Search for the cell housing the specified text and yield its (x, y) center coordinate. 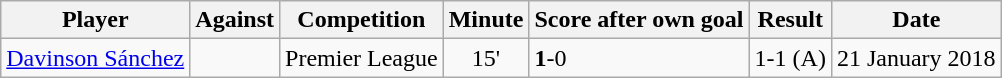
15' (486, 58)
Against (235, 20)
Minute (486, 20)
Davinson Sánchez (96, 58)
1-0 (639, 58)
21 January 2018 (916, 58)
Premier League (362, 58)
Score after own goal (639, 20)
Player (96, 20)
Competition (362, 20)
Date (916, 20)
Result (790, 20)
1-1 (A) (790, 58)
